Determine the [x, y] coordinate at the center of the cell enclosing the given text.  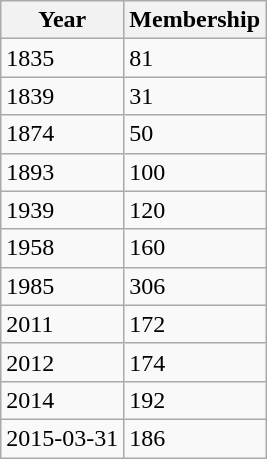
2015-03-31 [62, 438]
2012 [62, 362]
1893 [62, 172]
1985 [62, 286]
1939 [62, 210]
1835 [62, 58]
306 [195, 286]
50 [195, 134]
192 [195, 400]
31 [195, 96]
120 [195, 210]
1958 [62, 248]
100 [195, 172]
Membership [195, 20]
160 [195, 248]
81 [195, 58]
172 [195, 324]
174 [195, 362]
1874 [62, 134]
186 [195, 438]
Year [62, 20]
1839 [62, 96]
2014 [62, 400]
2011 [62, 324]
